Locate the cell with the specified text and output its [x, y] center coordinate. 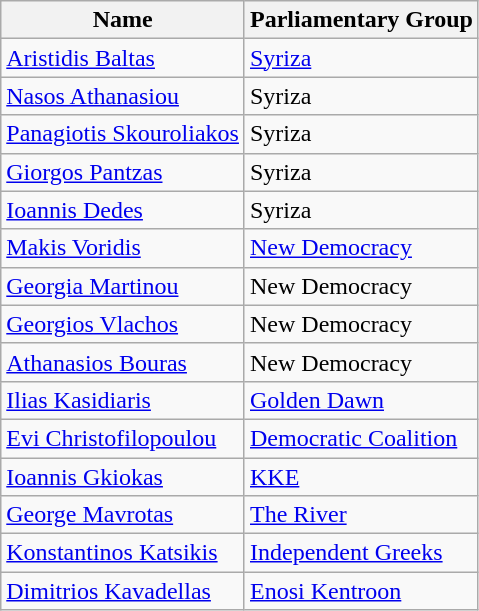
Name [123, 20]
George Mavrotas [123, 515]
Konstantinos Katsikis [123, 553]
Ioannis Gkiokas [123, 477]
Georgios Vlachos [123, 324]
Evi Christofilopoulou [123, 438]
Independent Greeks [361, 553]
Dimitrios Kavadellas [123, 591]
Giorgos Pantzas [123, 172]
Georgia Martinou [123, 286]
Enosi Kentroon [361, 591]
Panagiotis Skouroliakos [123, 134]
KKE [361, 477]
Athanasios Bouras [123, 362]
Aristidis Baltas [123, 58]
The River [361, 515]
Makis Voridis [123, 248]
Democratic Coalition [361, 438]
Golden Dawn [361, 400]
Nasos Athanasiou [123, 96]
Ilias Kasidiaris [123, 400]
Ioannis Dedes [123, 210]
Parliamentary Group [361, 20]
